Find where the given text appears and provide that cell's center as [X, Y] coordinate. 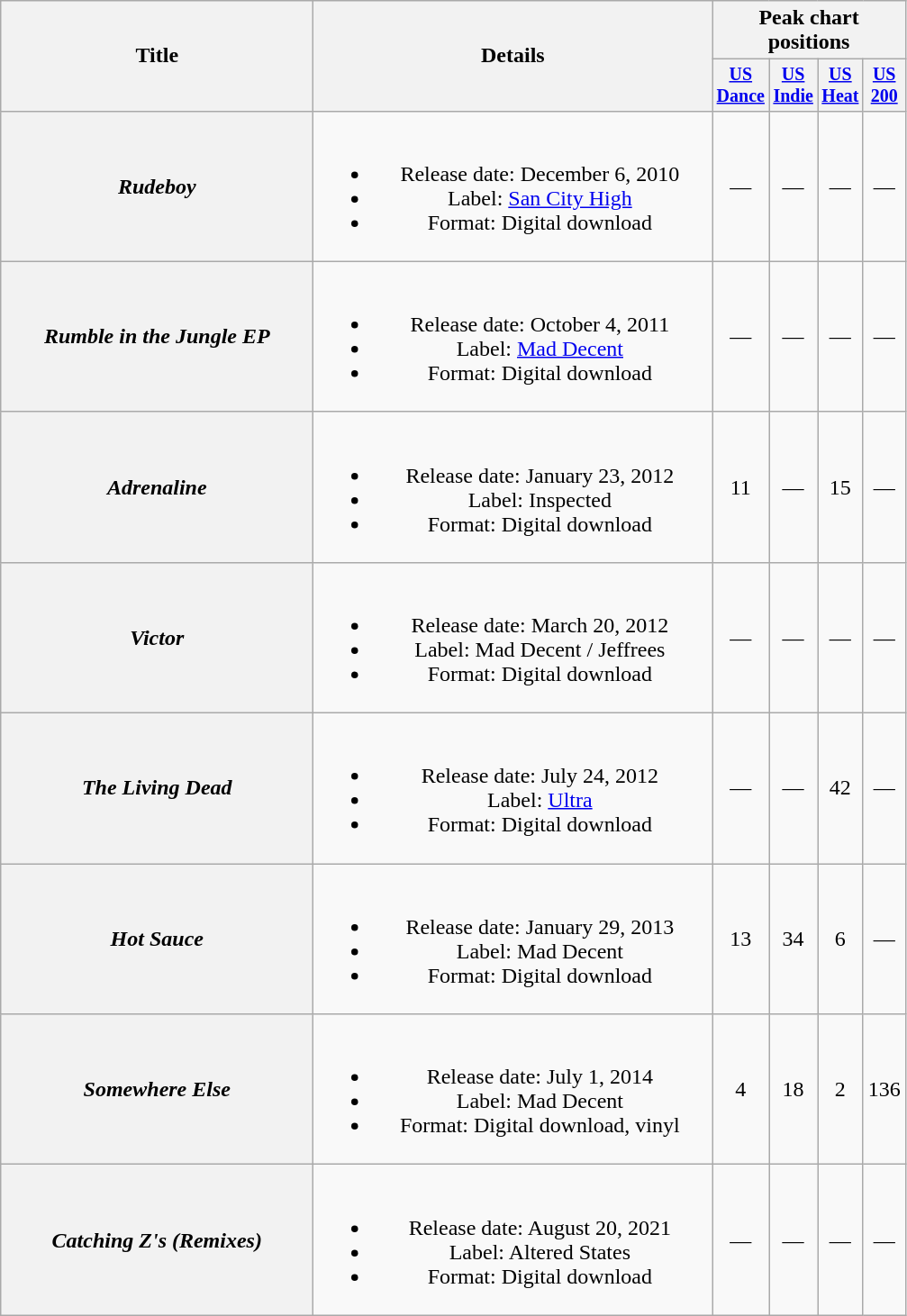
4 [740, 1090]
13 [740, 939]
6 [841, 939]
US Indie [794, 85]
Hot Sauce [157, 939]
Catching Z's (Remixes) [157, 1239]
18 [794, 1090]
Release date: January 23, 2012Label: InspectedFormat: Digital download [513, 486]
15 [841, 486]
Release date: January 29, 2013Label: Mad DecentFormat: Digital download [513, 939]
Release date: August 20, 2021Label: Altered StatesFormat: Digital download [513, 1239]
34 [794, 939]
US Heat [841, 85]
136 [884, 1090]
Release date: July 24, 2012Label: UltraFormat: Digital download [513, 789]
Somewhere Else [157, 1090]
Release date: July 1, 2014Label: Mad DecentFormat: Digital download, vinyl [513, 1090]
Release date: December 6, 2010Label: San City HighFormat: Digital download [513, 186]
Release date: March 20, 2012Label: Mad Decent / JeffreesFormat: Digital download [513, 638]
US Dance [740, 85]
Release date: October 4, 2011Label: Mad DecentFormat: Digital download [513, 337]
Victor [157, 638]
2 [841, 1090]
Adrenaline [157, 486]
Rudeboy [157, 186]
Title [157, 56]
The Living Dead [157, 789]
Details [513, 56]
Peak chart positions [809, 31]
42 [841, 789]
Rumble in the Jungle EP [157, 337]
US 200 [884, 85]
11 [740, 486]
